Locate the cell with the specified text and output its [x, y] center coordinate. 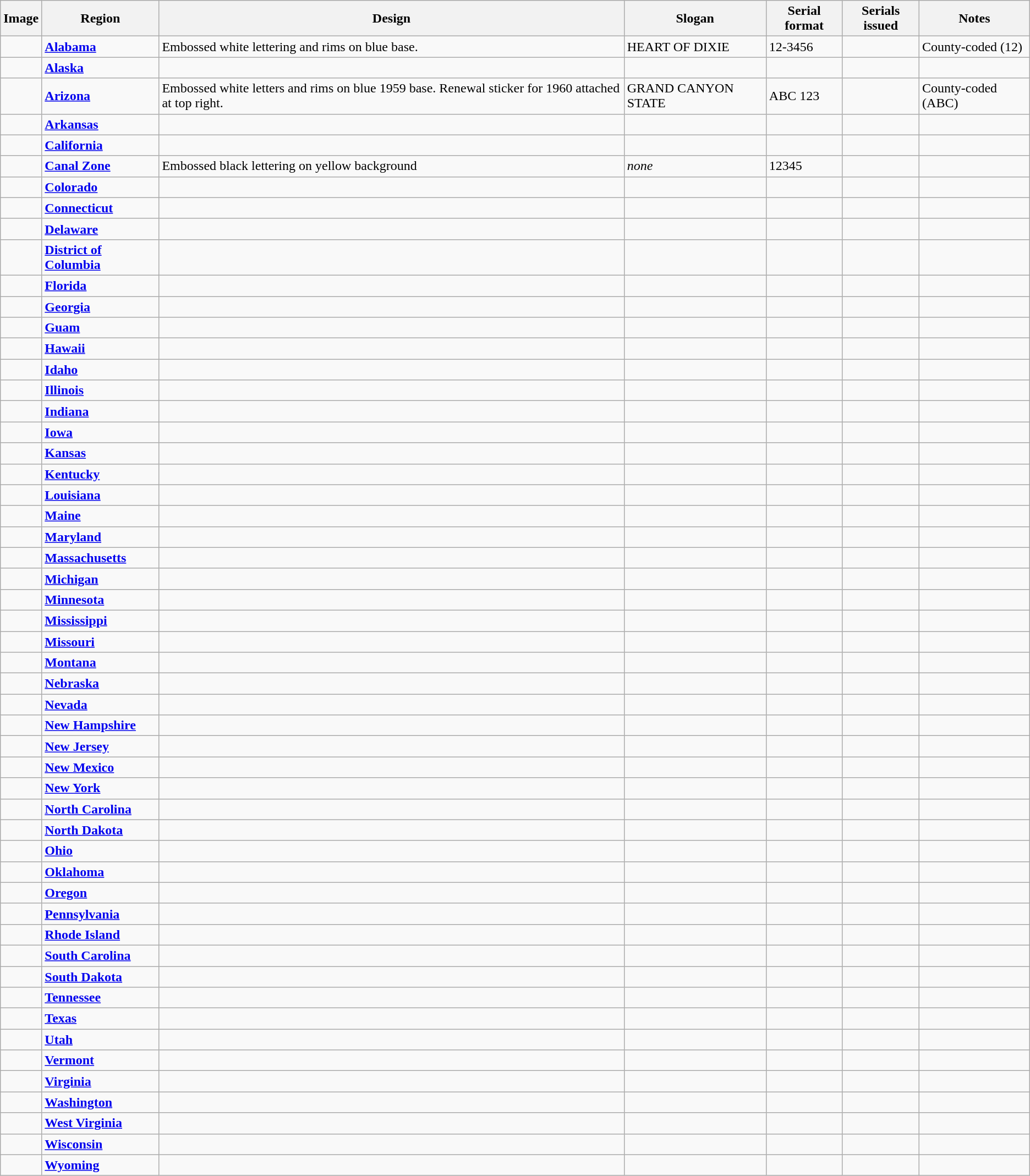
GRAND CANYON STATE [695, 96]
North Carolina [100, 809]
Ohio [100, 851]
Montana [100, 663]
Pennsylvania [100, 914]
Virginia [100, 1081]
Embossed black lettering on yellow background [392, 166]
Serials issued [881, 19]
Oklahoma [100, 872]
Georgia [100, 306]
Notes [975, 19]
Serial format [804, 19]
Illinois [100, 391]
Tennessee [100, 998]
New Hampshire [100, 726]
Louisiana [100, 495]
Wyoming [100, 1165]
Nebraska [100, 684]
Idaho [100, 370]
Iowa [100, 432]
12345 [804, 166]
Vermont [100, 1060]
South Dakota [100, 976]
Alaska [100, 68]
County-coded (12) [975, 47]
Mississippi [100, 620]
none [695, 166]
Maine [100, 516]
Slogan [695, 19]
District of Columbia [100, 257]
New Jersey [100, 746]
Florida [100, 285]
North Dakota [100, 830]
Oregon [100, 893]
Canal Zone [100, 166]
Region [100, 19]
Colorado [100, 187]
Delaware [100, 229]
Maryland [100, 537]
Wisconsin [100, 1144]
Michigan [100, 579]
Connecticut [100, 208]
Nevada [100, 705]
County-coded (ABC) [975, 96]
Image [21, 19]
Alabama [100, 47]
Indiana [100, 411]
Minnesota [100, 600]
Rhode Island [100, 935]
12-3456 [804, 47]
Massachusetts [100, 558]
Embossed white lettering and rims on blue base. [392, 47]
South Carolina [100, 955]
Hawaii [100, 349]
New Mexico [100, 767]
Arkansas [100, 124]
ABC 123 [804, 96]
Design [392, 19]
Arizona [100, 96]
West Virginia [100, 1123]
Kansas [100, 453]
New York [100, 788]
Kentucky [100, 474]
California [100, 145]
Utah [100, 1040]
Guam [100, 328]
Texas [100, 1019]
HEART OF DIXIE [695, 47]
Washington [100, 1102]
Missouri [100, 642]
Embossed white letters and rims on blue 1959 base. Renewal sticker for 1960 attached at top right. [392, 96]
